Locate the cell with the specified text and output its [X, Y] center coordinate. 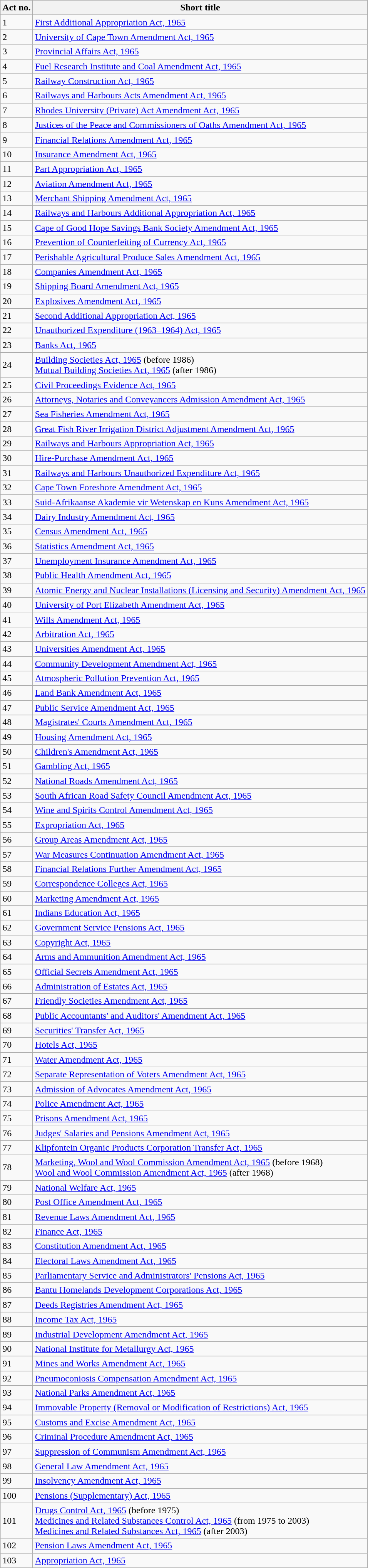
Children's Amendment Act, 1965 [200, 752]
Building Societies Act, 1965 (before 1986) Mutual Building Societies Act, 1965 (after 1986) [200, 365]
55 [17, 825]
7 [17, 110]
Attorneys, Notaries and Conveyancers Admission Amendment Act, 1965 [200, 399]
6 [17, 96]
49 [17, 737]
78 [17, 1168]
23 [17, 345]
88 [17, 1319]
Public Health Amendment Act, 1965 [200, 575]
50 [17, 752]
Prisons Amendment Act, 1965 [200, 1118]
Insolvency Amendment Act, 1965 [200, 1481]
31 [17, 473]
South African Road Safety Council Amendment Act, 1965 [200, 796]
66 [17, 986]
98 [17, 1466]
Electoral Laws Amendment Act, 1965 [200, 1261]
Universities Amendment Act, 1965 [200, 649]
Unauthorized Expenditure (1963–1964) Act, 1965 [200, 330]
19 [17, 286]
Criminal Procedure Amendment Act, 1965 [200, 1437]
Arbitration Act, 1965 [200, 634]
Land Bank Amendment Act, 1965 [200, 693]
Marketing Amendment Act, 1965 [200, 898]
48 [17, 722]
24 [17, 365]
68 [17, 1016]
Railways and Harbours Additional Appropriation Act, 1965 [200, 213]
85 [17, 1275]
52 [17, 781]
Community Development Amendment Act, 1965 [200, 663]
102 [17, 1546]
21 [17, 316]
Police Amendment Act, 1965 [200, 1104]
40 [17, 605]
Cape Town Foreshore Amendment Act, 1965 [200, 488]
Income Tax Act, 1965 [200, 1319]
Statistics Amendment Act, 1965 [200, 546]
33 [17, 502]
91 [17, 1363]
Correspondence Colleges Act, 1965 [200, 883]
11 [17, 169]
University of Port Elizabeth Amendment Act, 1965 [200, 605]
60 [17, 898]
Arms and Ammunition Amendment Act, 1965 [200, 957]
74 [17, 1104]
30 [17, 458]
99 [17, 1481]
22 [17, 330]
Atmospheric Pollution Prevention Act, 1965 [200, 678]
Cape of Good Hope Savings Bank Society Amendment Act, 1965 [200, 228]
Prevention of Counterfeiting of Currency Act, 1965 [200, 242]
56 [17, 840]
81 [17, 1217]
Pneumoconiosis Compensation Amendment Act, 1965 [200, 1378]
5 [17, 81]
64 [17, 957]
73 [17, 1089]
14 [17, 213]
13 [17, 199]
47 [17, 708]
Explosives Amendment Act, 1965 [200, 301]
35 [17, 532]
80 [17, 1202]
87 [17, 1305]
2 [17, 37]
Securities' Transfer Act, 1965 [200, 1030]
79 [17, 1188]
1 [17, 22]
Post Office Amendment Act, 1965 [200, 1202]
Expropriation Act, 1965 [200, 825]
43 [17, 649]
20 [17, 301]
75 [17, 1118]
Dairy Industry Amendment Act, 1965 [200, 517]
77 [17, 1148]
Customs and Excise Amendment Act, 1965 [200, 1422]
57 [17, 854]
96 [17, 1437]
National Roads Amendment Act, 1965 [200, 781]
54 [17, 810]
86 [17, 1290]
Housing Amendment Act, 1965 [200, 737]
Hotels Act, 1965 [200, 1045]
Finance Act, 1965 [200, 1232]
4 [17, 66]
Perishable Agricultural Produce Sales Amendment Act, 1965 [200, 257]
Friendly Societies Amendment Act, 1965 [200, 1001]
103 [17, 1560]
72 [17, 1074]
9 [17, 140]
Part Appropriation Act, 1965 [200, 169]
Insurance Amendment Act, 1965 [200, 154]
53 [17, 796]
Unemployment Insurance Amendment Act, 1965 [200, 561]
38 [17, 575]
29 [17, 444]
Provincial Affairs Act, 1965 [200, 52]
War Measures Continuation Amendment Act, 1965 [200, 854]
Financial Relations Further Amendment Act, 1965 [200, 869]
41 [17, 619]
Merchant Shipping Amendment Act, 1965 [200, 199]
Railways and Harbours Acts Amendment Act, 1965 [200, 96]
Public Accountants' and Auditors' Amendment Act, 1965 [200, 1016]
Suid-Afrikaanse Akademie vir Wetenskap en Kuns Amendment Act, 1965 [200, 502]
Immovable Property (Removal or Modification of Restrictions) Act, 1965 [200, 1408]
Companies Amendment Act, 1965 [200, 272]
12 [17, 184]
Financial Relations Amendment Act, 1965 [200, 140]
3 [17, 52]
Government Service Pensions Act, 1965 [200, 928]
45 [17, 678]
National Parks Amendment Act, 1965 [200, 1393]
Act no. [17, 8]
Klipfontein Organic Products Corporation Transfer Act, 1965 [200, 1148]
90 [17, 1349]
Short title [200, 8]
100 [17, 1496]
Census Amendment Act, 1965 [200, 532]
39 [17, 590]
28 [17, 429]
Parliamentary Service and Administrators' Pensions Act, 1965 [200, 1275]
Pension Laws Amendment Act, 1965 [200, 1546]
89 [17, 1334]
15 [17, 228]
Wills Amendment Act, 1965 [200, 619]
Railway Construction Act, 1965 [200, 81]
Second Additional Appropriation Act, 1965 [200, 316]
26 [17, 399]
Administration of Estates Act, 1965 [200, 986]
92 [17, 1378]
Deeds Registries Amendment Act, 1965 [200, 1305]
101 [17, 1521]
Admission of Advocates Amendment Act, 1965 [200, 1089]
Copyright Act, 1965 [200, 942]
Railways and Harbours Appropriation Act, 1965 [200, 444]
Marketing, Wool and Wool Commission Amendment Act, 1965 (before 1968) Wool and Wool Commission Amendment Act, 1965 (after 1968) [200, 1168]
General Law Amendment Act, 1965 [200, 1466]
Separate Representation of Voters Amendment Act, 1965 [200, 1074]
Rhodes University (Private) Act Amendment Act, 1965 [200, 110]
44 [17, 663]
59 [17, 883]
Bantu Homelands Development Corporations Act, 1965 [200, 1290]
Fuel Research Institute and Coal Amendment Act, 1965 [200, 66]
61 [17, 913]
8 [17, 125]
18 [17, 272]
Aviation Amendment Act, 1965 [200, 184]
67 [17, 1001]
Public Service Amendment Act, 1965 [200, 708]
84 [17, 1261]
Group Areas Amendment Act, 1965 [200, 840]
65 [17, 972]
Official Secrets Amendment Act, 1965 [200, 972]
Suppression of Communism Amendment Act, 1965 [200, 1452]
82 [17, 1232]
70 [17, 1045]
10 [17, 154]
32 [17, 488]
58 [17, 869]
Civil Proceedings Evidence Act, 1965 [200, 385]
17 [17, 257]
Mines and Works Amendment Act, 1965 [200, 1363]
94 [17, 1408]
34 [17, 517]
97 [17, 1452]
46 [17, 693]
Industrial Development Amendment Act, 1965 [200, 1334]
Banks Act, 1965 [200, 345]
62 [17, 928]
63 [17, 942]
95 [17, 1422]
42 [17, 634]
Magistrates' Courts Amendment Act, 1965 [200, 722]
Constitution Amendment Act, 1965 [200, 1246]
25 [17, 385]
Water Amendment Act, 1965 [200, 1060]
27 [17, 414]
First Additional Appropriation Act, 1965 [200, 22]
Sea Fisheries Amendment Act, 1965 [200, 414]
16 [17, 242]
Indians Education Act, 1965 [200, 913]
51 [17, 766]
Pensions (Supplementary) Act, 1965 [200, 1496]
Appropriation Act, 1965 [200, 1560]
93 [17, 1393]
36 [17, 546]
National Welfare Act, 1965 [200, 1188]
Great Fish River Irrigation District Adjustment Amendment Act, 1965 [200, 429]
Justices of the Peace and Commissioners of Oaths Amendment Act, 1965 [200, 125]
69 [17, 1030]
University of Cape Town Amendment Act, 1965 [200, 37]
76 [17, 1133]
Gambling Act, 1965 [200, 766]
Revenue Laws Amendment Act, 1965 [200, 1217]
71 [17, 1060]
Atomic Energy and Nuclear Installations (Licensing and Security) Amendment Act, 1965 [200, 590]
National Institute for Metallurgy Act, 1965 [200, 1349]
Judges' Salaries and Pensions Amendment Act, 1965 [200, 1133]
Railways and Harbours Unauthorized Expenditure Act, 1965 [200, 473]
Wine and Spirits Control Amendment Act, 1965 [200, 810]
Hire-Purchase Amendment Act, 1965 [200, 458]
Shipping Board Amendment Act, 1965 [200, 286]
83 [17, 1246]
37 [17, 561]
